Scan for the cell matching the given text and deliver its [X, Y] coordinate at center. 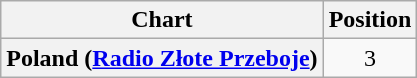
Chart [162, 20]
Poland (Radio Złote Przeboje) [162, 58]
3 [370, 58]
Position [370, 20]
